Search for the cell housing the specified text and yield its (x, y) center coordinate. 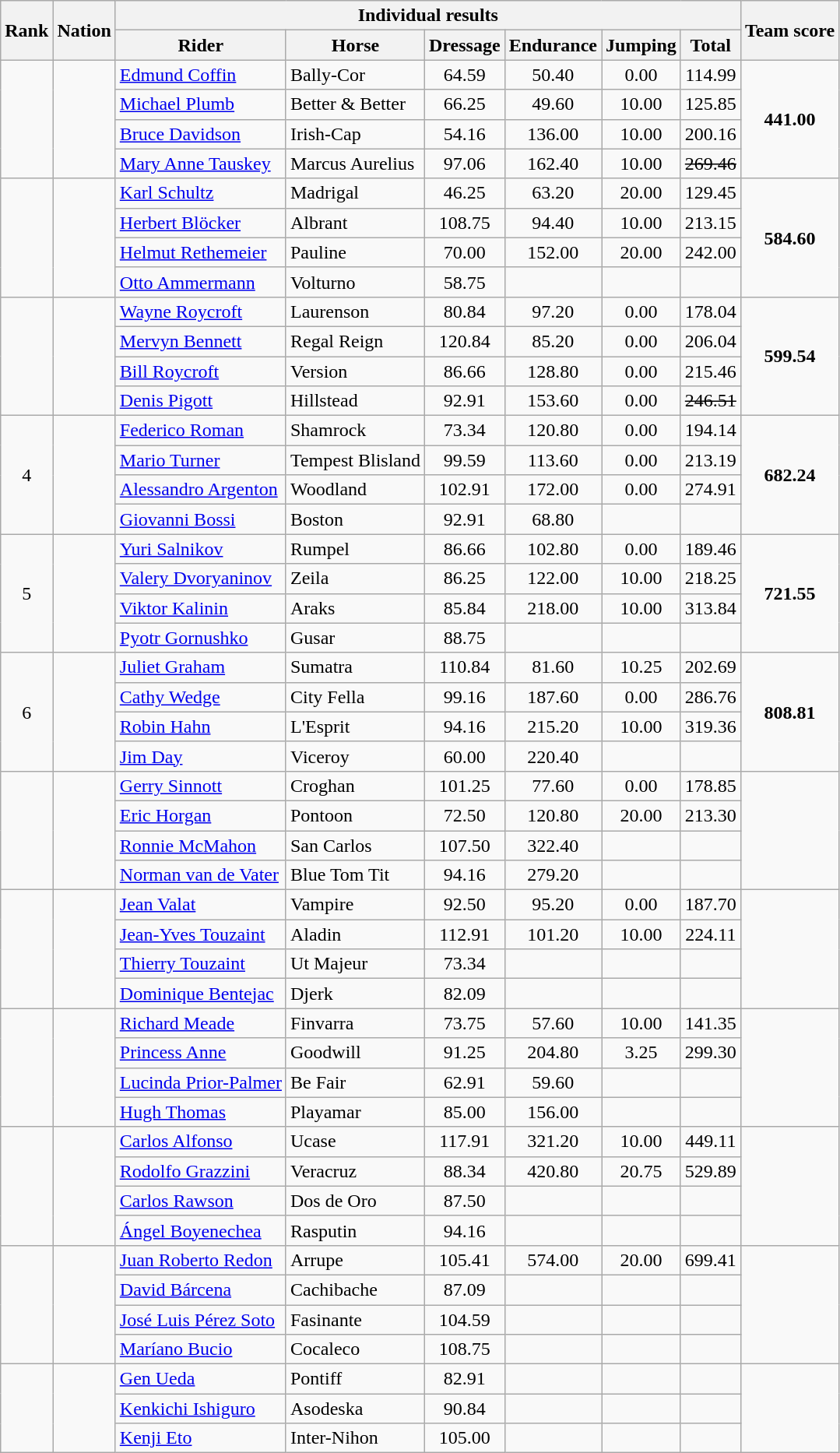
Jim Day (201, 756)
242.00 (710, 252)
Playamar (355, 1112)
Version (355, 371)
Albrant (355, 223)
152.00 (553, 252)
86.25 (464, 579)
20.75 (641, 1171)
Juan Roberto Redon (201, 1260)
218.00 (553, 608)
72.50 (464, 815)
Asodeska (355, 1409)
Alessandro Argenton (201, 490)
Michael Plumb (201, 104)
299.30 (710, 1053)
Volturno (355, 282)
153.60 (553, 401)
Thierry Touzaint (201, 964)
Zeila (355, 579)
Djerk (355, 994)
5 (26, 593)
82.09 (464, 994)
Ronnie McMahon (201, 845)
94.40 (553, 223)
101.25 (464, 786)
218.25 (710, 579)
178.04 (710, 311)
Rumpel (355, 549)
63.20 (553, 193)
Herbert Blöcker (201, 223)
88.75 (464, 638)
Jumping (641, 45)
Ut Majeur (355, 964)
Madrigal (355, 193)
224.11 (710, 934)
82.91 (464, 1379)
Better & Better (355, 104)
85.84 (464, 608)
322.40 (553, 845)
Kenkichi Ishiguro (201, 1409)
Mervyn Bennett (201, 341)
91.25 (464, 1053)
4 (26, 475)
441.00 (789, 119)
Ucase (355, 1142)
Laurenson (355, 311)
54.16 (464, 134)
Rodolfo Grazzini (201, 1171)
Federico Roman (201, 431)
279.20 (553, 875)
Horse (355, 45)
206.04 (710, 341)
Edmund Coffin (201, 75)
Viktor Kalinin (201, 608)
529.89 (710, 1171)
120.84 (464, 341)
Aladin (355, 934)
213.15 (710, 223)
321.20 (553, 1142)
Hillstead (355, 401)
Total (710, 45)
Cocaleco (355, 1349)
58.75 (464, 282)
584.60 (789, 237)
6 (26, 712)
102.80 (553, 549)
87.09 (464, 1289)
189.46 (710, 549)
Nation (84, 30)
721.55 (789, 593)
Valery Dvoryaninov (201, 579)
574.00 (553, 1260)
Irish-Cap (355, 134)
José Luis Pérez Soto (201, 1320)
Jean Valat (201, 905)
187.60 (553, 697)
Carlos Alfonso (201, 1142)
Robin Hahn (201, 726)
319.36 (710, 726)
Vampire (355, 905)
122.00 (553, 579)
Denis Pigott (201, 401)
269.46 (710, 164)
Kenji Eto (201, 1438)
162.40 (553, 164)
Pontoon (355, 815)
L'Esprit (355, 726)
213.30 (710, 815)
99.16 (464, 697)
Fasinante (355, 1320)
80.84 (464, 311)
Rider (201, 45)
46.25 (464, 193)
Helmut Rethemeier (201, 252)
117.91 (464, 1142)
Gusar (355, 638)
808.81 (789, 712)
104.59 (464, 1320)
Shamrock (355, 431)
Be Fair (355, 1082)
Princess Anne (201, 1053)
215.20 (553, 726)
Dressage (464, 45)
102.91 (464, 490)
105.00 (464, 1438)
Inter-Nihon (355, 1438)
81.60 (553, 667)
Cachibache (355, 1289)
Finvarra (355, 1023)
San Carlos (355, 845)
Yuri Salnikov (201, 549)
62.91 (464, 1082)
68.80 (553, 519)
107.50 (464, 845)
Richard Meade (201, 1023)
Veracruz (355, 1171)
97.20 (553, 311)
Boston (355, 519)
Woodland (355, 490)
200.16 (710, 134)
Ángel Boyenechea (201, 1230)
114.99 (710, 75)
Eric Horgan (201, 815)
77.60 (553, 786)
3.25 (641, 1053)
Juliet Graham (201, 667)
88.34 (464, 1171)
Viceroy (355, 756)
599.54 (789, 356)
Regal Reign (355, 341)
187.70 (710, 905)
136.00 (553, 134)
Blue Tom Tit (355, 875)
172.00 (553, 490)
Tempest Blisland (355, 460)
50.40 (553, 75)
105.41 (464, 1260)
Maríano Bucio (201, 1349)
Gen Ueda (201, 1379)
113.60 (553, 460)
59.60 (553, 1082)
110.84 (464, 667)
57.60 (553, 1023)
101.20 (553, 934)
Araks (355, 608)
Karl Schultz (201, 193)
95.20 (553, 905)
Gerry Sinnott (201, 786)
Giovanni Bossi (201, 519)
92.50 (464, 905)
Rasputin (355, 1230)
Hugh Thomas (201, 1112)
215.46 (710, 371)
64.59 (464, 75)
73.75 (464, 1023)
699.41 (710, 1260)
Cathy Wedge (201, 697)
90.84 (464, 1409)
274.91 (710, 490)
Dos de Oro (355, 1201)
99.59 (464, 460)
204.80 (553, 1053)
Rank (26, 30)
60.00 (464, 756)
70.00 (464, 252)
Jean-Yves Touzaint (201, 934)
Marcus Aurelius (355, 164)
420.80 (553, 1171)
City Fella (355, 697)
Carlos Rawson (201, 1201)
85.00 (464, 1112)
178.85 (710, 786)
Team score (789, 30)
Pontiff (355, 1379)
Wayne Roycroft (201, 311)
Bally-Cor (355, 75)
Mario Turner (201, 460)
313.84 (710, 608)
85.20 (553, 341)
Goodwill (355, 1053)
David Bárcena (201, 1289)
449.11 (710, 1142)
141.35 (710, 1023)
112.91 (464, 934)
Bill Roycroft (201, 371)
Bruce Davidson (201, 134)
156.00 (553, 1112)
87.50 (464, 1201)
Croghan (355, 786)
97.06 (464, 164)
246.51 (710, 401)
202.69 (710, 667)
Pyotr Gornushko (201, 638)
49.60 (553, 104)
129.45 (710, 193)
220.40 (553, 756)
213.19 (710, 460)
Lucinda Prior-Palmer (201, 1082)
Otto Ammermann (201, 282)
10.25 (641, 667)
Pauline (355, 252)
286.76 (710, 697)
Norman van de Vater (201, 875)
682.24 (789, 475)
Arrupe (355, 1260)
66.25 (464, 104)
194.14 (710, 431)
Dominique Bentejac (201, 994)
128.80 (553, 371)
125.85 (710, 104)
Sumatra (355, 667)
Individual results (428, 16)
Mary Anne Tauskey (201, 164)
Endurance (553, 45)
